Output the [x, y] coordinate of the center of the cell containing the given text.  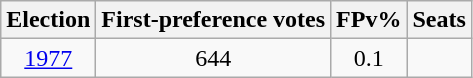
1977 [48, 58]
0.1 [369, 58]
FPv% [369, 20]
Election [48, 20]
Seats [439, 20]
First-preference votes [214, 20]
644 [214, 58]
